For the text-containing cell, return its midpoint in (x, y) coordinate format. 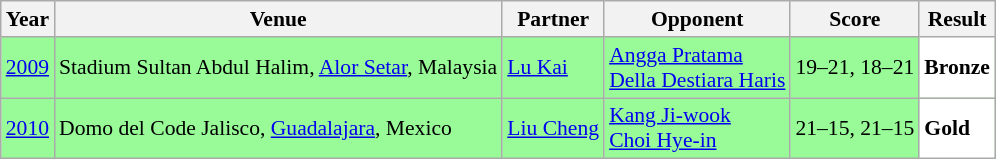
Stadium Sultan Abdul Halim, Alor Setar, Malaysia (278, 68)
Opponent (697, 19)
Venue (278, 19)
Kang Ji-wook Choi Hye-in (697, 128)
Result (957, 19)
2010 (28, 128)
Year (28, 19)
Partner (553, 19)
Score (854, 19)
Lu Kai (553, 68)
2009 (28, 68)
Liu Cheng (553, 128)
Bronze (957, 68)
Angga Pratama Della Destiara Haris (697, 68)
21–15, 21–15 (854, 128)
19–21, 18–21 (854, 68)
Gold (957, 128)
Domo del Code Jalisco, Guadalajara, Mexico (278, 128)
